Identify which cell holds the provided text, then report its [x, y] central coordinate. 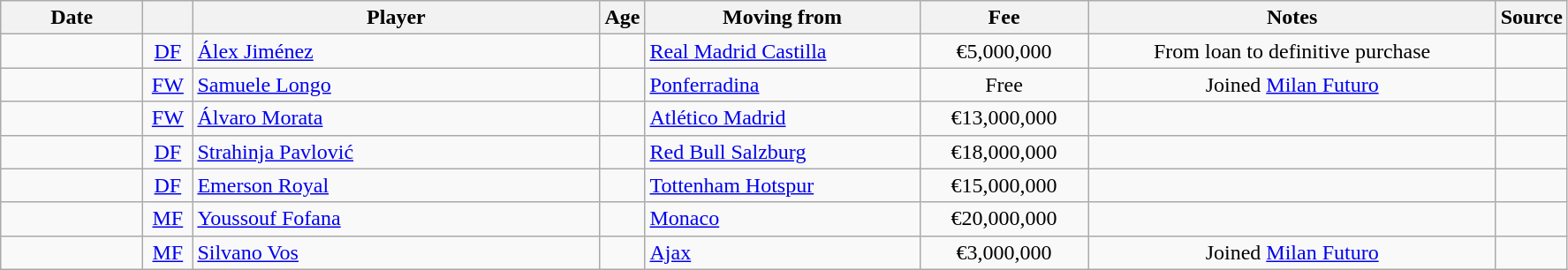
Fee [1004, 18]
€15,000,000 [1004, 185]
Tottenham Hotspur [783, 185]
Emerson Royal [396, 185]
Real Madrid Castilla [783, 51]
Date [72, 18]
Álex Jiménez [396, 51]
€5,000,000 [1004, 51]
Player [396, 18]
Notes [1292, 18]
Free [1004, 85]
Strahinja Pavlović [396, 152]
€18,000,000 [1004, 152]
Source [1532, 18]
Samuele Longo [396, 85]
€3,000,000 [1004, 252]
€20,000,000 [1004, 219]
Youssouf Fofana [396, 219]
Silvano Vos [396, 252]
€13,000,000 [1004, 118]
Ajax [783, 252]
Monaco [783, 219]
Álvaro Morata [396, 118]
Ponferradina [783, 85]
Age [622, 18]
From loan to definitive purchase [1292, 51]
Red Bull Salzburg [783, 152]
Moving from [783, 18]
Atlético Madrid [783, 118]
